Pinpoint the cell where the given text exists, returning its (X, Y) midpoint coordinate. 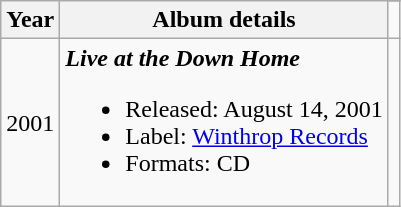
Album details (224, 20)
2001 (30, 122)
Live at the Down HomeReleased: August 14, 2001Label: Winthrop RecordsFormats: CD (224, 122)
Year (30, 20)
